Capture the cell that displays the provided text and extract its (x, y) central coordinate. 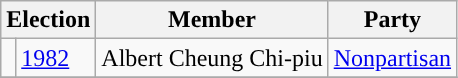
Albert Cheung Chi-piu (212, 58)
Party (392, 20)
Member (212, 20)
Nonpartisan (392, 58)
Election (48, 20)
1982 (56, 58)
